Locate the cell with the specified text and output its (X, Y) center coordinate. 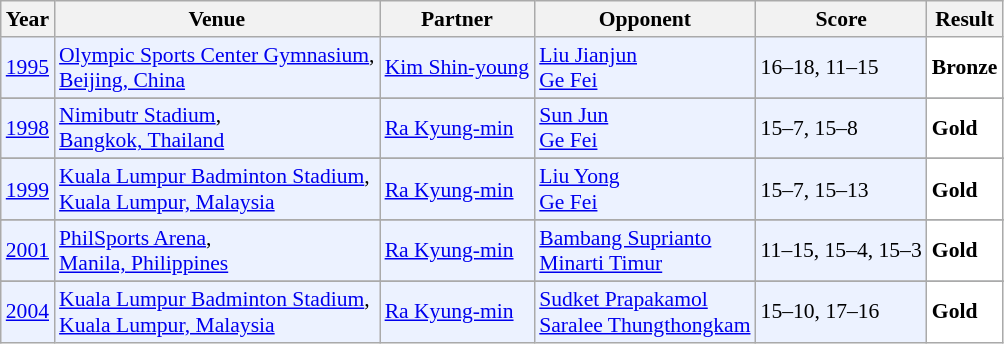
Olympic Sports Center Gymnasium,Beijing, China (217, 68)
Sudket Prapakamol Saralee Thungthongkam (644, 312)
11–15, 15–4, 15–3 (842, 250)
1999 (28, 190)
Score (842, 19)
Partner (458, 19)
15–10, 17–16 (842, 312)
Liu Yong Ge Fei (644, 190)
2001 (28, 250)
Year (28, 19)
2004 (28, 312)
Kim Shin-young (458, 68)
Bronze (965, 68)
16–18, 11–15 (842, 68)
Opponent (644, 19)
Liu Jianjun Ge Fei (644, 68)
Bambang Suprianto Minarti Timur (644, 250)
Venue (217, 19)
Sun Jun Ge Fei (644, 128)
Nimibutr Stadium,Bangkok, Thailand (217, 128)
1998 (28, 128)
15–7, 15–8 (842, 128)
PhilSports Arena,Manila, Philippines (217, 250)
1995 (28, 68)
Result (965, 19)
15–7, 15–13 (842, 190)
